Find where the given text appears and provide that cell's center as [x, y] coordinate. 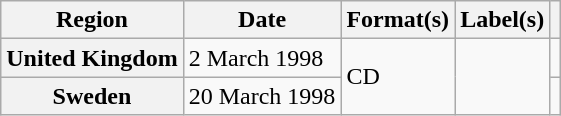
Label(s) [502, 20]
2 March 1998 [262, 58]
Sweden [92, 96]
Format(s) [398, 20]
20 March 1998 [262, 96]
Region [92, 20]
United Kingdom [92, 58]
CD [398, 77]
Date [262, 20]
